For the text-containing cell, return its midpoint in (X, Y) coordinate format. 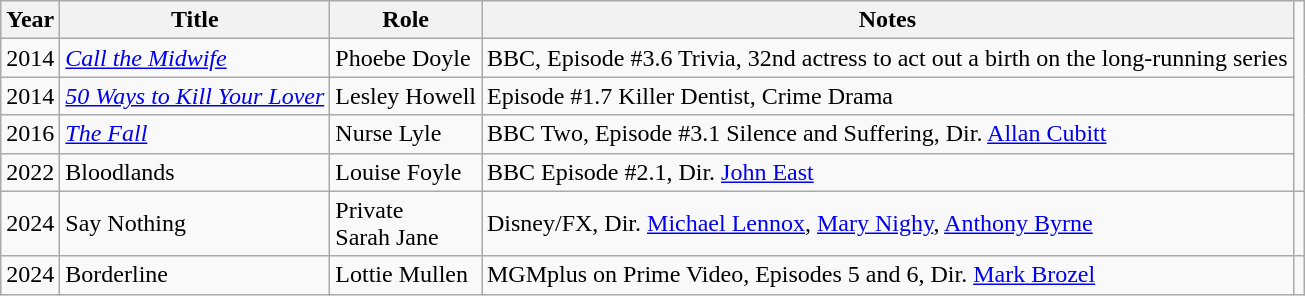
Episode #1.7 Killer Dentist, Crime Drama (888, 96)
BBC Two, Episode #3.1 Silence and Suffering, Dir. Allan Cubitt (888, 134)
MGMplus on Prime Video, Episodes 5 and 6, Dir. Mark Brozel (888, 275)
The Fall (195, 134)
Borderline (195, 275)
Phoebe Doyle (406, 58)
Role (406, 20)
Nurse Lyle (406, 134)
Lottie Mullen (406, 275)
BBC, Episode #3.6 Trivia, 32nd actress to act out a birth on the long-running series (888, 58)
Call the Midwife (195, 58)
PrivateSarah Jane (406, 224)
Year (30, 20)
Title (195, 20)
Notes (888, 20)
Lesley Howell (406, 96)
Disney/FX, Dir. Michael Lennox, Mary Nighy, Anthony Byrne (888, 224)
BBC Episode #2.1, Dir. John East (888, 172)
Louise Foyle (406, 172)
2022 (30, 172)
2016 (30, 134)
Say Nothing (195, 224)
Bloodlands (195, 172)
50 Ways to Kill Your Lover (195, 96)
